Identify which cell holds the provided text, then report its (X, Y) central coordinate. 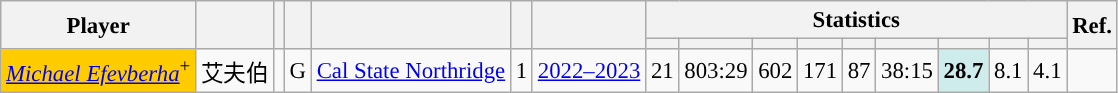
艾夫伯 (235, 71)
Michael Efevberha+ (98, 71)
2022–2023 (588, 71)
28.7 (963, 71)
Statistics (856, 20)
602 (776, 71)
803:29 (716, 71)
21 (662, 71)
1 (521, 71)
171 (820, 71)
87 (858, 71)
Ref. (1092, 25)
Cal State Northridge (410, 71)
8.1 (1008, 71)
4.1 (1048, 71)
G (298, 71)
38:15 (908, 71)
Player (98, 25)
